Locate the cell with the specified text and output its [X, Y] center coordinate. 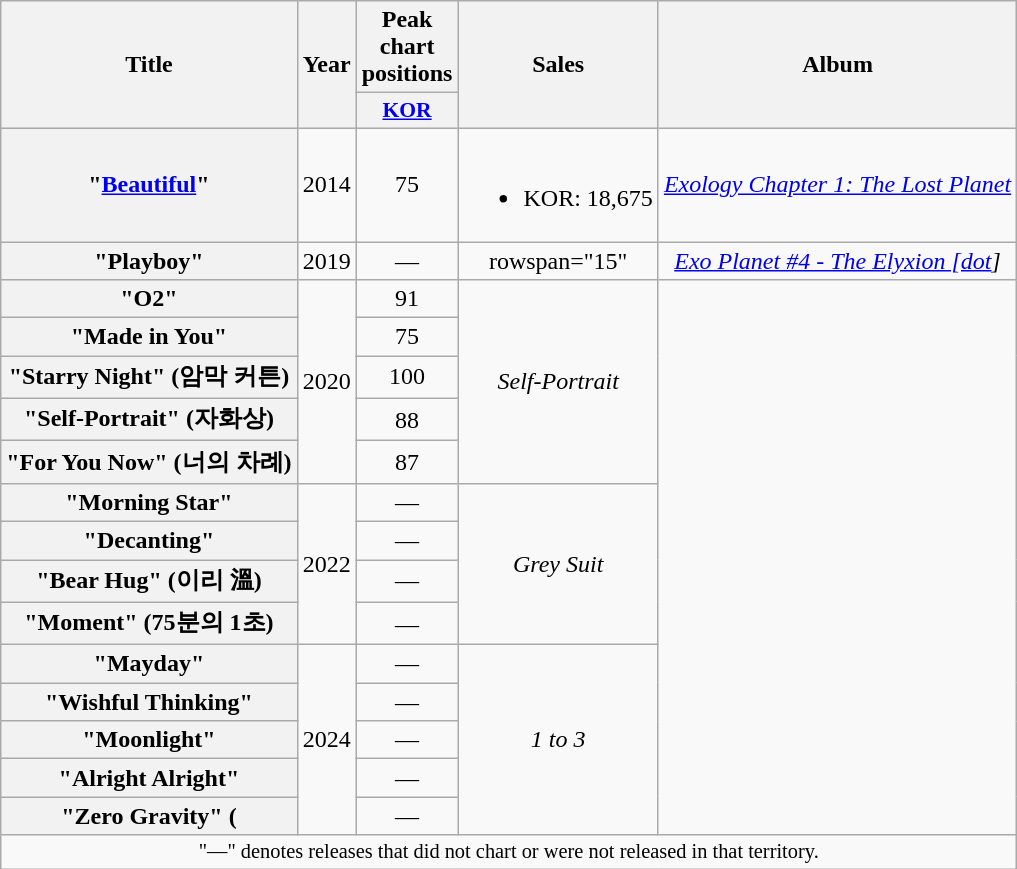
"Self-Portrait" (자화상) [149, 420]
"—" denotes releases that did not chart or were not released in that territory. [509, 852]
KOR [407, 111]
"O2" [149, 299]
Album [837, 65]
"Starry Night" (암막 커튼) [149, 378]
"Moment" (75분의 1초) [149, 624]
Year [326, 65]
2014 [326, 184]
Self-Portrait [558, 382]
"Zero Gravity" ( [149, 816]
87 [407, 462]
Sales [558, 65]
"Mayday" [149, 664]
"Beautiful" [149, 184]
"Moonlight" [149, 740]
"Wishful Thinking" [149, 702]
Grey Suit [558, 564]
"Made in You" [149, 337]
Exo Planet #4 - The Elyxion [dot] [837, 261]
Title [149, 65]
KOR: 18,675 [558, 184]
"For You Now" (너의 차례) [149, 462]
"Bear Hug" (이리 溫) [149, 582]
"Decanting" [149, 540]
88 [407, 420]
2020 [326, 382]
2019 [326, 261]
"Alright Alright" [149, 778]
Peak chart positions [407, 47]
100 [407, 378]
"Morning Star" [149, 502]
rowspan="15" [558, 261]
2022 [326, 564]
"Playboy" [149, 261]
2024 [326, 740]
Exology Chapter 1: The Lost Planet [837, 184]
91 [407, 299]
1 to 3 [558, 740]
